Provide the (X, Y) coordinate of the cell's center where the given text is located.  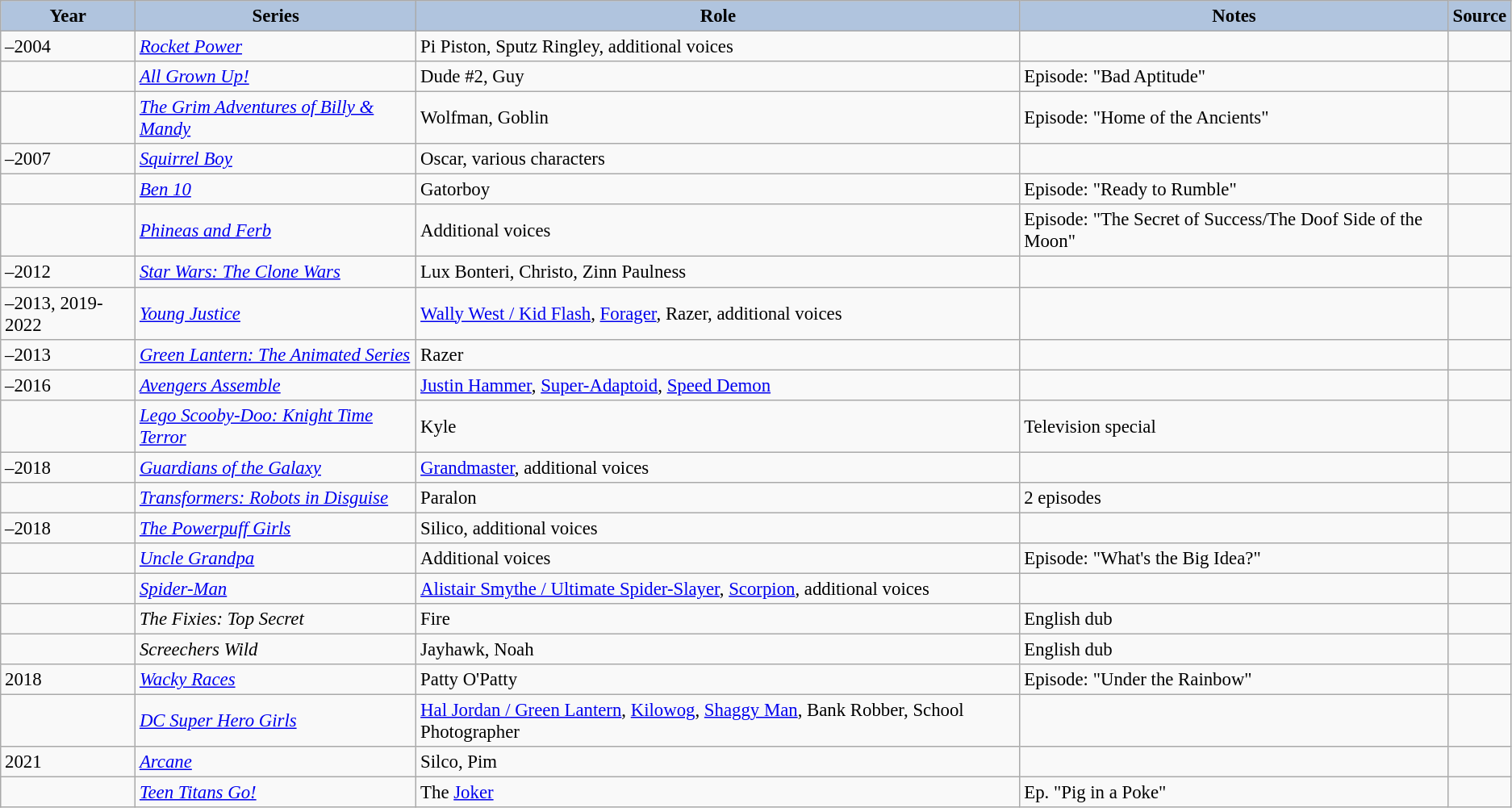
Television special (1234, 426)
Young Justice (276, 313)
The Powerpuff Girls (276, 528)
Arcane (276, 762)
Grandmaster, additional voices (718, 467)
All Grown Up! (276, 77)
Screechers Wild (276, 650)
Notes (1234, 16)
Oscar, various characters (718, 159)
Fire (718, 619)
Star Wars: The Clone Wars (276, 272)
Uncle Grandpa (276, 559)
Silco, Pim (718, 762)
Wolfman, Goblin (718, 118)
Episode: "The Secret of Success/The Doof Side of the Moon" (1234, 231)
–2013 (68, 354)
–2013, 2019-2022 (68, 313)
Ep. "Pig in a Poke" (1234, 793)
Dude #2, Guy (718, 77)
Series (276, 16)
Episode: "Home of the Ancients" (1234, 118)
Year (68, 16)
Pi Piston, Sputz Ringley, additional voices (718, 47)
Gatorboy (718, 190)
Lux Bonteri, Christo, Zinn Paulness (718, 272)
Patty O'Patty (718, 680)
Avengers Assemble (276, 385)
Episode: "Under the Rainbow" (1234, 680)
Source (1480, 16)
The Joker (718, 793)
2 episodes (1234, 498)
Spider-Man (276, 588)
Silico, additional voices (718, 528)
Justin Hammer, Super-Adaptoid, Speed Demon (718, 385)
Transformers: Robots in Disguise (276, 498)
Hal Jordan / Green Lantern, Kilowog, Shaggy Man, Bank Robber, School Photographer (718, 722)
Alistair Smythe / Ultimate Spider-Slayer, Scorpion, additional voices (718, 588)
Teen Titans Go! (276, 793)
Wally West / Kid Flash, Forager, Razer, additional voices (718, 313)
Episode: "Bad Aptitude" (1234, 77)
Guardians of the Galaxy (276, 467)
Jayhawk, Noah (718, 650)
–2007 (68, 159)
Episode: "What's the Big Idea?" (1234, 559)
The Fixies: Top Secret (276, 619)
2021 (68, 762)
DC Super Hero Girls (276, 722)
Squirrel Boy (276, 159)
Green Lantern: The Animated Series (276, 354)
Wacky Races (276, 680)
Paralon (718, 498)
–2012 (68, 272)
Lego Scooby-Doo: Knight Time Terror (276, 426)
Role (718, 16)
Phineas and Ferb (276, 231)
Episode: "Ready to Rumble" (1234, 190)
Ben 10 (276, 190)
Rocket Power (276, 47)
–2004 (68, 47)
2018 (68, 680)
–2016 (68, 385)
Kyle (718, 426)
The Grim Adventures of Billy & Mandy (276, 118)
Razer (718, 354)
